From the cell containing the given text, extract its center point as (x, y) coordinate. 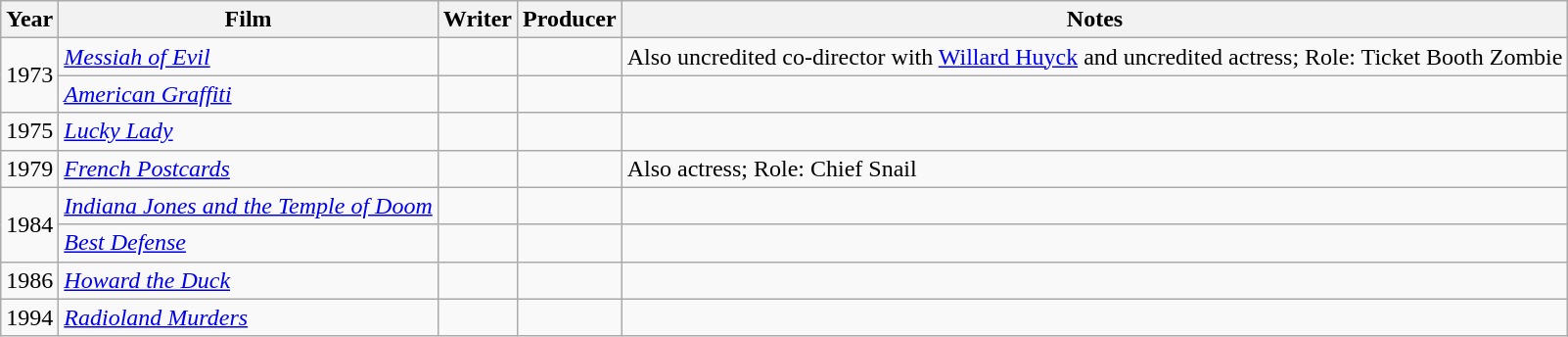
Lucky Lady (249, 131)
1986 (29, 280)
Indiana Jones and the Temple of Doom (249, 206)
French Postcards (249, 168)
1975 (29, 131)
Year (29, 20)
Howard the Duck (249, 280)
1984 (29, 224)
Messiah of Evil (249, 57)
Also actress; Role: Chief Snail (1094, 168)
1973 (29, 75)
Writer (478, 20)
American Graffiti (249, 94)
1979 (29, 168)
Notes (1094, 20)
Film (249, 20)
Best Defense (249, 243)
Radioland Murders (249, 317)
1994 (29, 317)
Also uncredited co-director with Willard Huyck and uncredited actress; Role: Ticket Booth Zombie (1094, 57)
Producer (570, 20)
